Extract the (x, y) coordinate from the center of the cell holding the provided text.  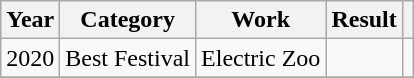
Category (128, 20)
Work (261, 20)
2020 (30, 58)
Best Festival (128, 58)
Result (364, 20)
Year (30, 20)
Electric Zoo (261, 58)
